Provide the (X, Y) coordinate of the cell's center where the given text is located.  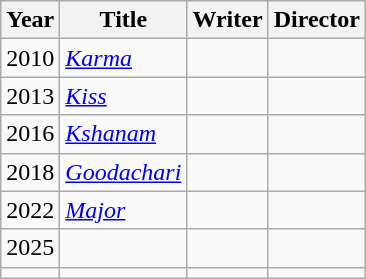
Karma (124, 58)
Year (30, 20)
2016 (30, 134)
Goodachari (124, 172)
2010 (30, 58)
2022 (30, 210)
Title (124, 20)
Writer (228, 20)
Major (124, 210)
2025 (30, 248)
Director (316, 20)
2018 (30, 172)
2013 (30, 96)
Kshanam (124, 134)
Kiss (124, 96)
